Extract the (x, y) coordinate from the center of the cell holding the provided text.  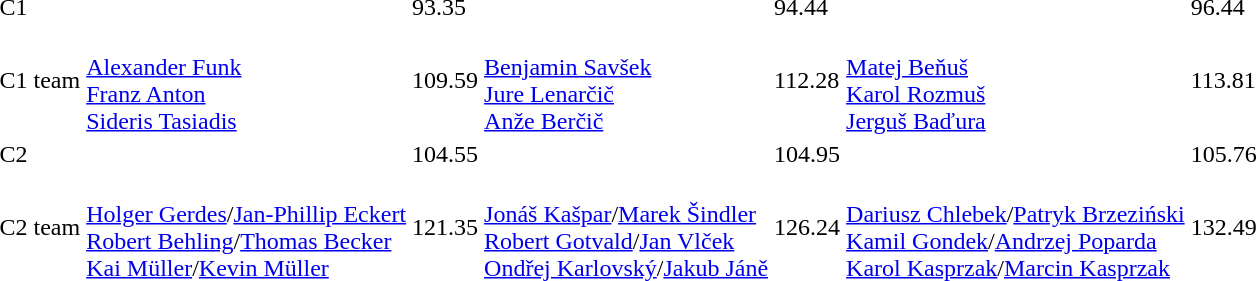
Matej BeňušKarol RozmušJerguš Baďura (1016, 80)
112.28 (808, 80)
104.55 (446, 154)
Benjamin SavšekJure LenarčičAnže Berčič (626, 80)
109.59 (446, 80)
Alexander FunkFranz AntonSideris Tasiadis (246, 80)
104.95 (808, 154)
